Search for the cell housing the specified text and yield its (x, y) center coordinate. 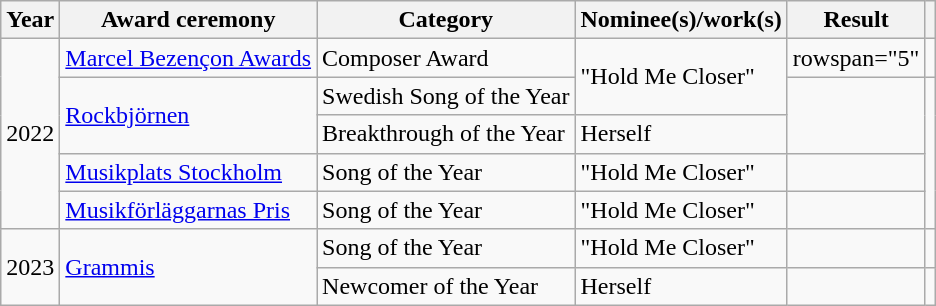
Grammis (188, 267)
Nominee(s)/work(s) (681, 20)
Award ceremony (188, 20)
Composer Award (446, 58)
Breakthrough of the Year (446, 134)
Result (856, 20)
Swedish Song of the Year (446, 96)
Musikplats Stockholm (188, 172)
Rockbjörnen (188, 115)
Marcel Bezençon Awards (188, 58)
Musikförläggarnas Pris (188, 210)
rowspan="5" (856, 58)
2022 (30, 134)
2023 (30, 267)
Year (30, 20)
Category (446, 20)
Newcomer of the Year (446, 286)
